From the cell containing the given text, extract its center point as (x, y) coordinate. 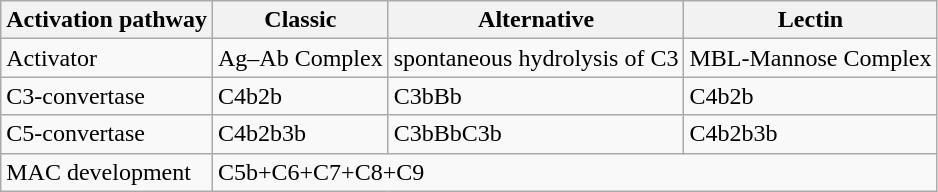
C5-convertase (107, 134)
Activator (107, 58)
MBL-Mannose Complex (810, 58)
Classic (300, 20)
C3-convertase (107, 96)
Lectin (810, 20)
Activation pathway (107, 20)
spontaneous hydrolysis of C3 (536, 58)
Ag–Ab Complex (300, 58)
MAC development (107, 172)
C5b+C6+C7+C8+C9 (574, 172)
C3bBb (536, 96)
C3bBbC3b (536, 134)
Alternative (536, 20)
